Identify which cell holds the provided text, then report its (x, y) central coordinate. 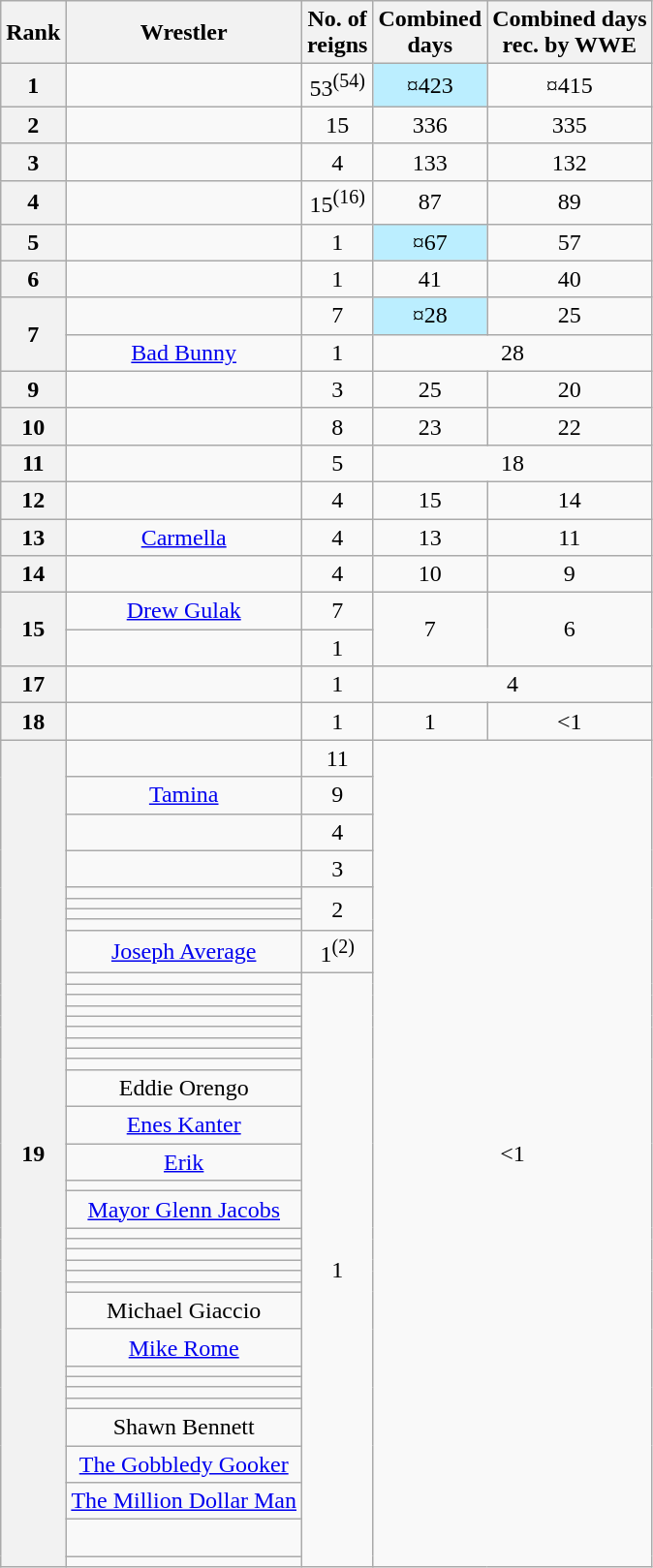
Mayor Glenn Jacobs (184, 1210)
20 (570, 389)
Drew Gulak (184, 611)
15(16) (337, 201)
¤415 (570, 85)
Wrestler (184, 33)
22 (570, 426)
Erik (184, 1162)
Michael Giaccio (184, 1310)
Joseph Average (184, 951)
No. ofreigns (337, 33)
Combined daysrec. by WWE (570, 33)
¤423 (430, 85)
28 (513, 353)
87 (430, 201)
Eddie Orengo (184, 1089)
The Gobbledy Gooker (184, 1464)
23 (430, 426)
17 (33, 685)
1(2) (337, 951)
Bad Bunny (184, 353)
133 (430, 162)
¤28 (430, 316)
41 (430, 279)
8 (337, 426)
89 (570, 201)
57 (570, 242)
Tamina (184, 795)
19 (33, 1153)
335 (570, 125)
The Million Dollar Man (184, 1501)
Rank (33, 33)
53(54) (337, 85)
Carmella (184, 538)
40 (570, 279)
336 (430, 125)
Shawn Bennett (184, 1428)
Enes Kanter (184, 1125)
¤67 (430, 242)
Mike Rome (184, 1347)
Combineddays (430, 33)
12 (33, 500)
132 (570, 162)
